Pinpoint the cell where the given text exists, returning its [x, y] midpoint coordinate. 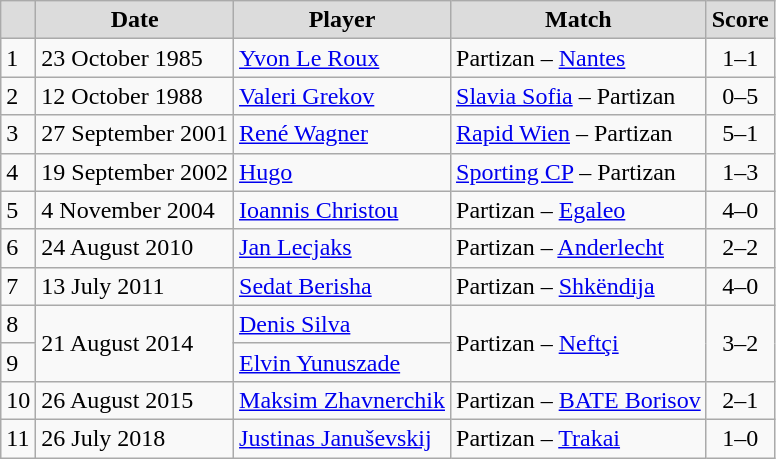
Elvin Yunuszade [342, 362]
René Wagner [342, 134]
1–0 [740, 438]
Match [579, 20]
26 July 2018 [135, 438]
Ioannis Christou [342, 210]
Partizan – Nantes [579, 58]
27 September 2001 [135, 134]
19 September 2002 [135, 172]
Partizan – Neftçi [579, 343]
Date [135, 20]
26 August 2015 [135, 400]
5–1 [740, 134]
4 [18, 172]
Player [342, 20]
24 August 2010 [135, 248]
2–1 [740, 400]
12 October 1988 [135, 96]
Partizan – BATE Borisov [579, 400]
9 [18, 362]
Hugo [342, 172]
Slavia Sofia – Partizan [579, 96]
21 August 2014 [135, 343]
1 [18, 58]
Justinas Januševskij [342, 438]
1–1 [740, 58]
Partizan – Egaleo [579, 210]
11 [18, 438]
Denis Silva [342, 324]
1–3 [740, 172]
13 July 2011 [135, 286]
5 [18, 210]
3 [18, 134]
Yvon Le Roux [342, 58]
Score [740, 20]
Partizan – Shkëndija [579, 286]
Sedat Berisha [342, 286]
Sporting CP – Partizan [579, 172]
7 [18, 286]
Partizan – Anderlecht [579, 248]
10 [18, 400]
2 [18, 96]
3–2 [740, 343]
Partizan – Trakai [579, 438]
0–5 [740, 96]
Rapid Wien – Partizan [579, 134]
Maksim Zhavnerchik [342, 400]
4 November 2004 [135, 210]
2–2 [740, 248]
Jan Lecjaks [342, 248]
6 [18, 248]
23 October 1985 [135, 58]
8 [18, 324]
Valeri Grekov [342, 96]
